Output the (x, y) coordinate of the center of the cell containing the given text.  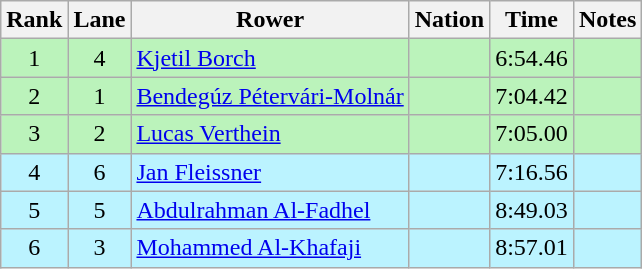
Rank (34, 20)
7:04.42 (532, 96)
Notes (607, 20)
Jan Fleissner (270, 172)
Abdulrahman Al-Fadhel (270, 210)
Nation (449, 20)
6:54.46 (532, 58)
Bendegúz Pétervári-Molnár (270, 96)
Rower (270, 20)
7:05.00 (532, 134)
Mohammed Al-Khafaji (270, 248)
8:49.03 (532, 210)
Time (532, 20)
7:16.56 (532, 172)
Lucas Verthein (270, 134)
Kjetil Borch (270, 58)
Lane (100, 20)
8:57.01 (532, 248)
